From the cell containing the given text, extract its center point as [x, y] coordinate. 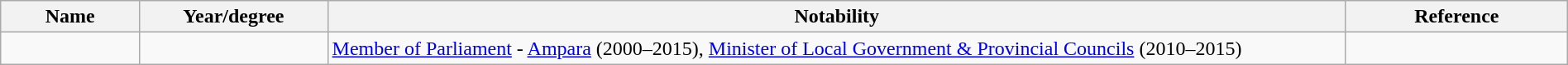
Member of Parliament - Ampara (2000–2015), Minister of Local Government & Provincial Councils (2010–2015) [837, 48]
Name [70, 17]
Year/degree [233, 17]
Reference [1456, 17]
Notability [837, 17]
